Pinpoint the cell where the given text exists, returning its (x, y) midpoint coordinate. 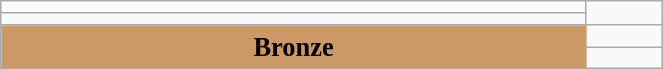
Bronze (294, 46)
